For the text-containing cell, return its midpoint in (X, Y) coordinate format. 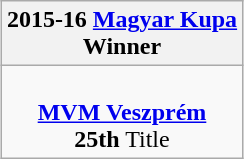
2015-16 Magyar KupaWinner (122, 34)
MVM Veszprém25th Title (122, 112)
